Identify which cell holds the provided text, then report its [x, y] central coordinate. 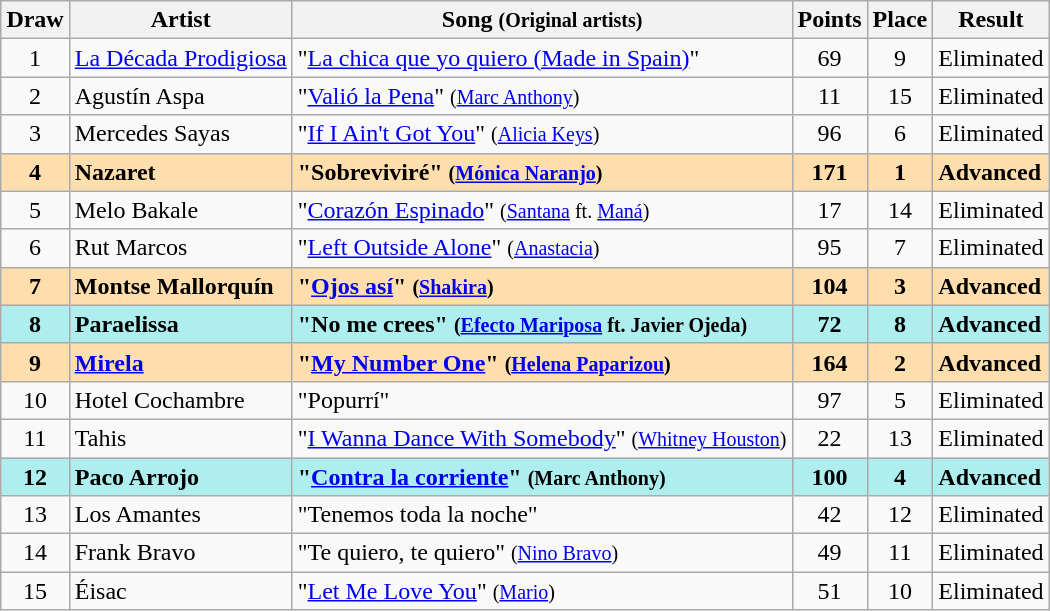
Tahis [180, 438]
"Valió la Pena" (Marc Anthony) [542, 96]
96 [830, 134]
Place [900, 20]
"Te quiero, te quiero" (Nino Bravo) [542, 553]
171 [830, 172]
69 [830, 58]
"I Wanna Dance With Somebody" (Whitney Houston) [542, 438]
Montse Mallorquín [180, 286]
"Popurrí" [542, 400]
"If I Ain't Got You" (Alicia Keys) [542, 134]
"Tenemos toda la noche" [542, 515]
Frank Bravo [180, 553]
"Let Me Love You" (Mario) [542, 591]
"Sobreviviré" (Mónica Naranjo) [542, 172]
Song (Original artists) [542, 20]
51 [830, 591]
Agustín Aspa [180, 96]
Hotel Cochambre [180, 400]
100 [830, 477]
"La chica que yo quiero (Made in Spain)" [542, 58]
"Left Outside Alone" (Anastacia) [542, 248]
Nazaret [180, 172]
Éisac [180, 591]
Mirela [180, 362]
49 [830, 553]
97 [830, 400]
La Década Prodigiosa [180, 58]
"My Number One" (Helena Paparizou) [542, 362]
42 [830, 515]
22 [830, 438]
Melo Bakale [180, 210]
164 [830, 362]
"No me crees" (Efecto Mariposa ft. Javier Ojeda) [542, 324]
Los Amantes [180, 515]
Mercedes Sayas [180, 134]
Draw [35, 20]
Result [991, 20]
"Contra la corriente" (Marc Anthony) [542, 477]
Rut Marcos [180, 248]
104 [830, 286]
"Ojos así" (Shakira) [542, 286]
95 [830, 248]
Points [830, 20]
Paraelissa [180, 324]
"Corazón Espinado" (Santana ft. Maná) [542, 210]
72 [830, 324]
Paco Arrojo [180, 477]
Artist [180, 20]
17 [830, 210]
